Return [x, y] of the center of cell containing provided text 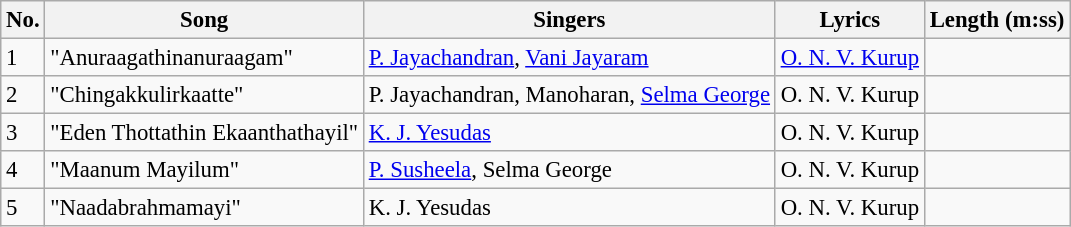
No. [23, 20]
1 [23, 58]
"Eden Thottathin Ekaanthathayil" [204, 133]
5 [23, 208]
Length (m:ss) [996, 20]
3 [23, 133]
Singers [569, 20]
2 [23, 95]
Lyrics [850, 20]
"Chingakkulirkaatte" [204, 95]
"Anuraagathinanuraagam" [204, 58]
"Naadabrahmamayi" [204, 208]
Song [204, 20]
"Maanum Mayilum" [204, 170]
4 [23, 170]
P. Susheela, Selma George [569, 170]
P. Jayachandran, Manoharan, Selma George [569, 95]
P. Jayachandran, Vani Jayaram [569, 58]
